Extract the (X, Y) coordinate from the center of the cell holding the provided text.  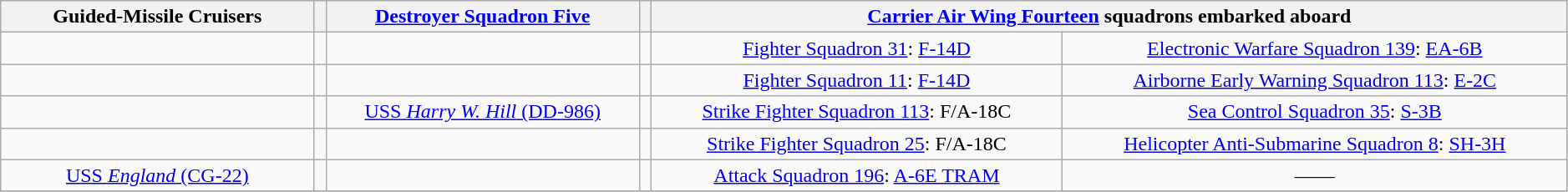
Airborne Early Warning Squadron 113: E-2C (1315, 80)
Sea Control Squadron 35: S-3B (1315, 112)
USS Harry W. Hill (DD-986) (483, 112)
Electronic Warfare Squadron 139: EA-6B (1315, 48)
Helicopter Anti-Submarine Squadron 8: SH-3H (1315, 144)
Fighter Squadron 11: F-14D (856, 80)
Guided-Missile Cruisers (157, 17)
Fighter Squadron 31: F-14D (856, 48)
USS England (CG-22) (157, 175)
—— (1315, 175)
Attack Squadron 196: A-6E TRAM (856, 175)
Strike Fighter Squadron 25: F/A-18C (856, 144)
Strike Fighter Squadron 113: F/A-18C (856, 112)
Destroyer Squadron Five (483, 17)
Carrier Air Wing Fourteen squadrons embarked aboard (1109, 17)
